Provide the (X, Y) coordinate of the cell's center where the given text is located.  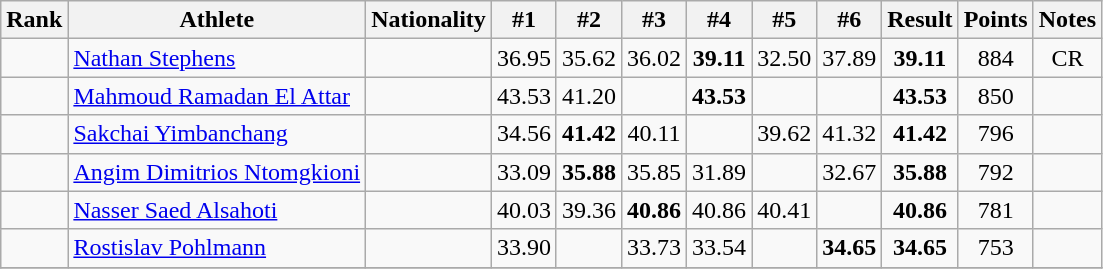
CR (1067, 58)
Rank (34, 20)
39.36 (588, 210)
850 (996, 96)
39.62 (784, 134)
Nationality (429, 20)
34.56 (524, 134)
32.50 (784, 58)
Rostislav Pohlmann (217, 248)
40.11 (654, 134)
33.90 (524, 248)
Mahmoud Ramadan El Attar (217, 96)
792 (996, 172)
Nasser Saed Alsahoti (217, 210)
41.32 (850, 134)
#1 (524, 20)
Points (996, 20)
#6 (850, 20)
36.95 (524, 58)
36.02 (654, 58)
Nathan Stephens (217, 58)
35.62 (588, 58)
Athlete (217, 20)
40.41 (784, 210)
Result (920, 20)
#3 (654, 20)
Angim Dimitrios Ntomgkioni (217, 172)
781 (996, 210)
40.03 (524, 210)
884 (996, 58)
33.09 (524, 172)
37.89 (850, 58)
31.89 (720, 172)
Notes (1067, 20)
#2 (588, 20)
#4 (720, 20)
33.54 (720, 248)
33.73 (654, 248)
796 (996, 134)
32.67 (850, 172)
Sakchai Yimbanchang (217, 134)
35.85 (654, 172)
753 (996, 248)
41.20 (588, 96)
#5 (784, 20)
